Return (x, y) of the center of cell containing provided text 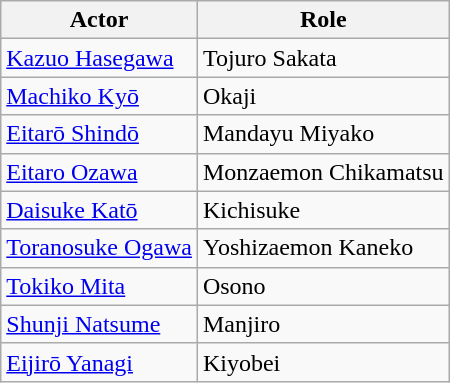
Actor (100, 20)
Shunji Natsume (100, 324)
Daisuke Katō (100, 210)
Tojuro Sakata (323, 58)
Osono (323, 286)
Eitarō Shindō (100, 134)
Toranosuke Ogawa (100, 248)
Role (323, 20)
Kichisuke (323, 210)
Okaji (323, 96)
Monzaemon Chikamatsu (323, 172)
Yoshizaemon Kaneko (323, 248)
Kiyobei (323, 362)
Machiko Kyō (100, 96)
Eijirō Yanagi (100, 362)
Manjiro (323, 324)
Kazuo Hasegawa (100, 58)
Eitaro Ozawa (100, 172)
Mandayu Miyako (323, 134)
Tokiko Mita (100, 286)
